Return the [x, y] coordinate for the center point of the cell that contains the specified text.  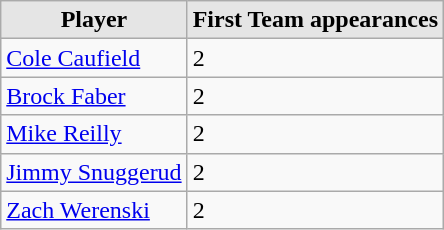
Jimmy Snuggerud [94, 172]
Player [94, 20]
Zach Werenski [94, 210]
First Team appearances [315, 20]
Mike Reilly [94, 134]
Brock Faber [94, 96]
Cole Caufield [94, 58]
